For the text-containing cell, return its midpoint in [x, y] coordinate format. 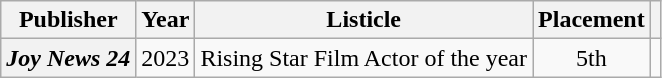
Rising Star Film Actor of the year [364, 58]
Publisher [68, 20]
Placement [592, 20]
2023 [166, 58]
Year [166, 20]
Joy News 24 [68, 58]
Listicle [364, 20]
5th [592, 58]
